Detect which cell encompasses the target text, then output its (x, y) center coordinate. 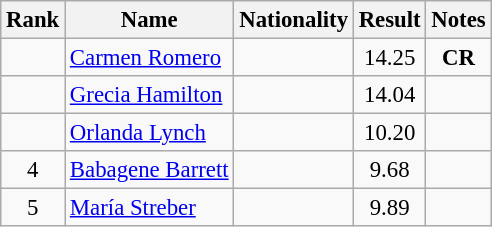
9.68 (390, 170)
14.04 (390, 95)
Carmen Romero (150, 58)
Grecia Hamilton (150, 95)
CR (458, 58)
Name (150, 20)
5 (33, 208)
Babagene Barrett (150, 170)
Result (390, 20)
4 (33, 170)
María Streber (150, 208)
Orlanda Lynch (150, 133)
14.25 (390, 58)
Rank (33, 20)
10.20 (390, 133)
9.89 (390, 208)
Nationality (294, 20)
Notes (458, 20)
